Return [X, Y] of the center of cell containing provided text 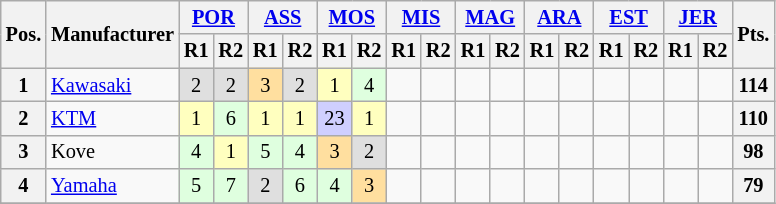
110 [753, 118]
98 [753, 152]
79 [753, 186]
MIS [420, 17]
23 [334, 118]
ASS [282, 17]
Pts. [753, 34]
POR [214, 17]
ARA [560, 17]
Pos. [24, 34]
Yamaha [112, 186]
MAG [490, 17]
JER [698, 17]
MOS [352, 17]
EST [628, 17]
7 [230, 186]
KTM [112, 118]
Manufacturer [112, 34]
Kove [112, 152]
114 [753, 85]
Kawasaki [112, 85]
